Capture the cell that displays the provided text and extract its (X, Y) central coordinate. 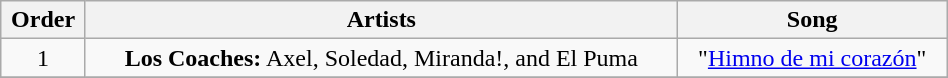
Order (44, 20)
Los Coaches: Axel, Soledad, Miranda!, and El Puma (381, 58)
1 (44, 58)
"Himno de mi corazón" (812, 58)
Song (812, 20)
Artists (381, 20)
